Detect which cell encompasses the target text, then output its [x, y] center coordinate. 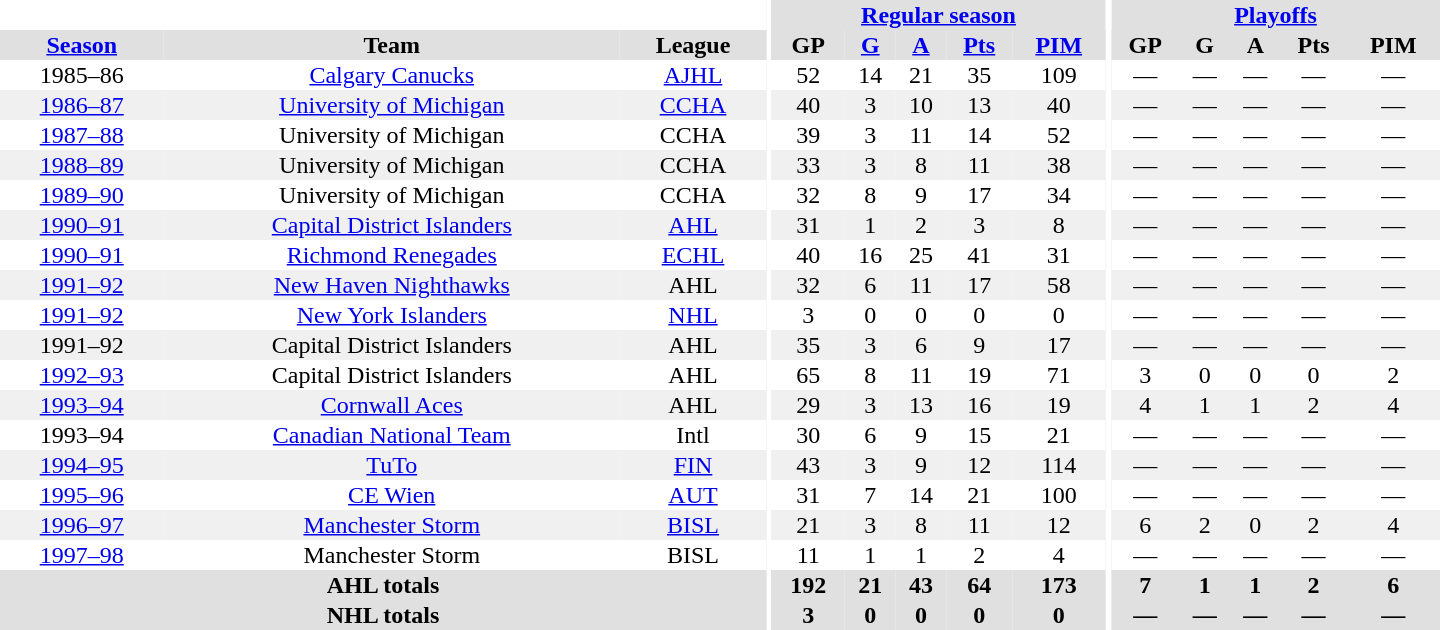
NHL [693, 315]
114 [1058, 465]
1989–90 [82, 195]
109 [1058, 75]
Cornwall Aces [392, 405]
33 [808, 165]
Team [392, 45]
173 [1058, 585]
New York Islanders [392, 315]
Calgary Canucks [392, 75]
NHL totals [383, 615]
1987–88 [82, 135]
AHL totals [383, 585]
AUT [693, 495]
58 [1058, 285]
Canadian National Team [392, 435]
192 [808, 585]
64 [979, 585]
1988–89 [82, 165]
1995–96 [82, 495]
1994–95 [82, 465]
1997–98 [82, 555]
34 [1058, 195]
1996–97 [82, 525]
Playoffs [1276, 15]
Richmond Renegades [392, 255]
1985–86 [82, 75]
AJHL [693, 75]
65 [808, 375]
ECHL [693, 255]
1986–87 [82, 105]
41 [979, 255]
15 [979, 435]
League [693, 45]
Regular season [939, 15]
TuTo [392, 465]
CE Wien [392, 495]
New Haven Nighthawks [392, 285]
38 [1058, 165]
Intl [693, 435]
Season [82, 45]
71 [1058, 375]
FIN [693, 465]
25 [922, 255]
100 [1058, 495]
39 [808, 135]
1992–93 [82, 375]
10 [922, 105]
30 [808, 435]
29 [808, 405]
